For the text-containing cell, return its midpoint in (x, y) coordinate format. 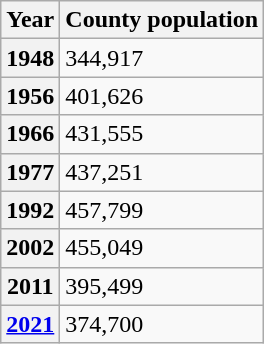
457,799 (162, 210)
455,049 (162, 248)
1956 (30, 96)
1948 (30, 58)
1992 (30, 210)
Year (30, 20)
County population (162, 20)
374,700 (162, 324)
2021 (30, 324)
1966 (30, 134)
344,917 (162, 58)
2002 (30, 248)
2011 (30, 286)
437,251 (162, 172)
395,499 (162, 286)
431,555 (162, 134)
1977 (30, 172)
401,626 (162, 96)
